Scan for the cell matching the given text and deliver its (x, y) coordinate at center. 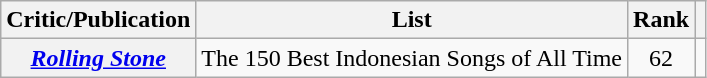
Rank (662, 20)
Critic/Publication (98, 20)
Rolling Stone (98, 58)
The 150 Best Indonesian Songs of All Time (412, 58)
List (412, 20)
62 (662, 58)
